For the text-containing cell, return its midpoint in (x, y) coordinate format. 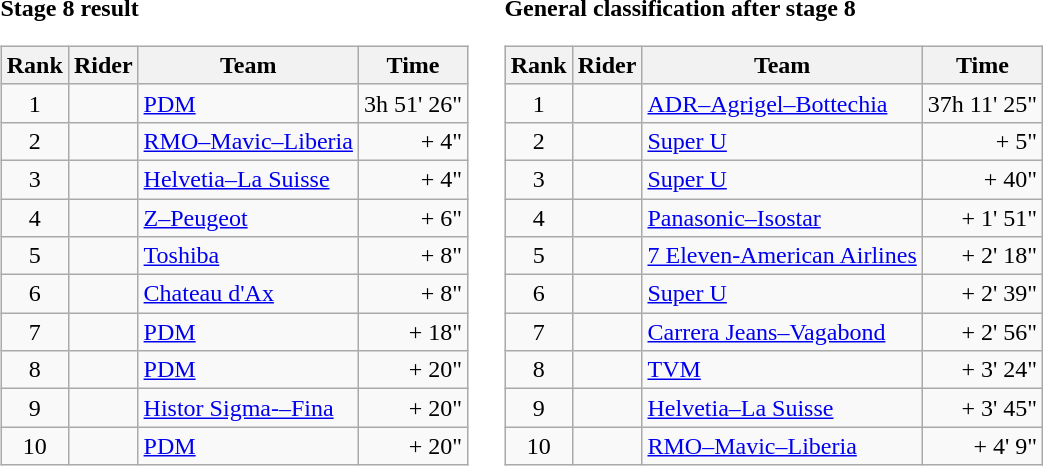
+ 3' 24" (982, 370)
7 Eleven-American Airlines (782, 256)
+ 18" (412, 332)
Chateau d'Ax (248, 294)
3h 51' 26" (412, 103)
Toshiba (248, 256)
+ 2' 39" (982, 294)
Histor Sigma-–Fina (248, 408)
+ 4' 9" (982, 446)
+ 6" (412, 217)
Z–Peugeot (248, 217)
+ 3' 45" (982, 408)
+ 40" (982, 179)
37h 11' 25" (982, 103)
ADR–Agrigel–Bottechia (782, 103)
TVM (782, 370)
Carrera Jeans–Vagabond (782, 332)
+ 2' 56" (982, 332)
+ 1' 51" (982, 217)
+ 5" (982, 141)
+ 2' 18" (982, 256)
Panasonic–Isostar (782, 217)
